Identify which cell holds the provided text, then report its (X, Y) central coordinate. 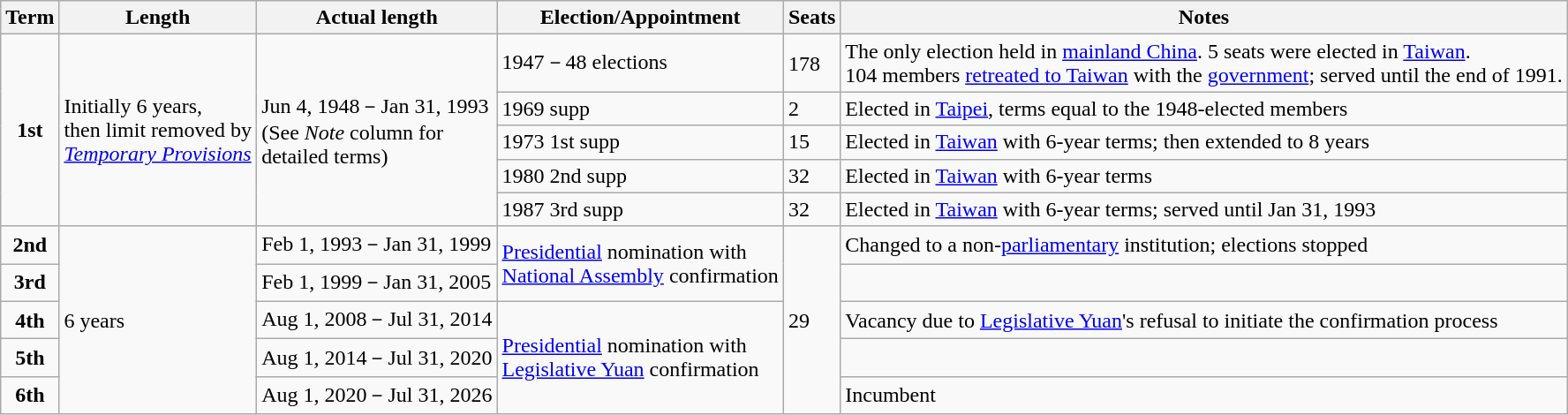
1980 2nd supp (640, 176)
Jun 4, 1948－Jan 31, 1993(See Note column fordetailed terms) (377, 131)
15 (811, 142)
Feb 1, 1999－Jan 31, 2005 (377, 283)
4th (30, 320)
Election/Appointment (640, 18)
Aug 1, 2008－Jul 31, 2014 (377, 320)
Elected in Taiwan with 6-year terms; then extended to 8 years (1204, 142)
Presidential nomination withLegislative Yuan confirmation (640, 358)
6th (30, 396)
Initially 6 years,then limit removed byTemporary Provisions (158, 131)
1969 supp (640, 109)
Term (30, 18)
Changed to a non-parliamentary institution; elections stopped (1204, 245)
Elected in Taiwan with 6-year terms; served until Jan 31, 1993 (1204, 209)
2nd (30, 245)
Notes (1204, 18)
Presidential nomination withNational Assembly confirmation (640, 263)
Vacancy due to Legislative Yuan's refusal to initiate the confirmation process (1204, 320)
Seats (811, 18)
3rd (30, 283)
5th (30, 358)
Actual length (377, 18)
1987 3rd supp (640, 209)
Aug 1, 2020－Jul 31, 2026 (377, 396)
1973 1st supp (640, 142)
Incumbent (1204, 396)
29 (811, 320)
Aug 1, 2014－Jul 31, 2020 (377, 358)
6 years (158, 320)
Length (158, 18)
178 (811, 64)
1947－48 elections (640, 64)
Feb 1, 1993－Jan 31, 1999 (377, 245)
2 (811, 109)
Elected in Taipei, terms equal to the 1948-elected members (1204, 109)
Elected in Taiwan with 6-year terms (1204, 176)
1st (30, 131)
